Pinpoint the cell where the given text exists, returning its [X, Y] midpoint coordinate. 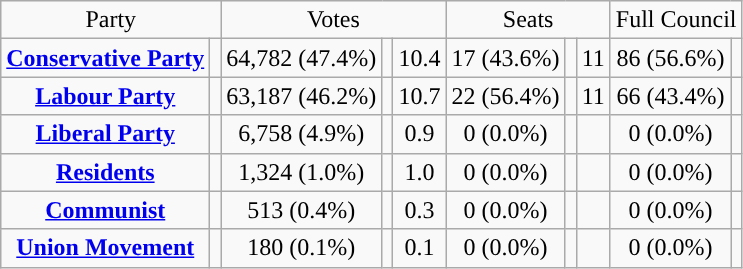
17 (43.6%) [506, 58]
0.9 [420, 134]
513 (0.4%) [302, 210]
10.7 [420, 96]
Party [111, 20]
22 (56.4%) [506, 96]
Votes [334, 20]
Labour Party [106, 96]
64,782 (47.4%) [302, 58]
Full Council [676, 20]
6,758 (4.9%) [302, 134]
1,324 (1.0%) [302, 172]
1.0 [420, 172]
63,187 (46.2%) [302, 96]
180 (0.1%) [302, 248]
10.4 [420, 58]
0.1 [420, 248]
Residents [106, 172]
Seats [528, 20]
86 (56.6%) [670, 58]
Conservative Party [106, 58]
0.3 [420, 210]
66 (43.4%) [670, 96]
Communist [106, 210]
Liberal Party [106, 134]
Union Movement [106, 248]
